Return the [x, y] coordinate for the center point of the cell that contains the specified text.  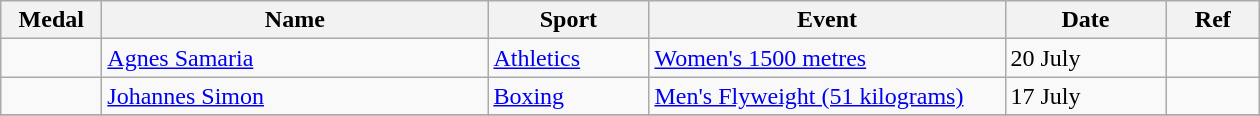
Johannes Simon [295, 96]
Agnes Samaria [295, 58]
Medal [52, 20]
Sport [568, 20]
Women's 1500 metres [827, 58]
Name [295, 20]
Event [827, 20]
Date [1086, 20]
Ref [1213, 20]
Boxing [568, 96]
17 July [1086, 96]
20 July [1086, 58]
Athletics [568, 58]
Men's Flyweight (51 kilograms) [827, 96]
